Identify which cell holds the provided text, then report its [x, y] central coordinate. 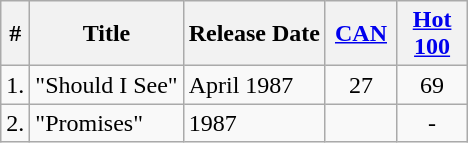
1987 [254, 123]
69 [432, 85]
Release Date [254, 34]
27 [360, 85]
CAN [360, 34]
# [16, 34]
Hot 100 [432, 34]
- [432, 123]
Title [106, 34]
2. [16, 123]
April 1987 [254, 85]
"Promises" [106, 123]
1. [16, 85]
"Should I See" [106, 85]
